Provide the (x, y) coordinate of the cell's center where the given text is located.  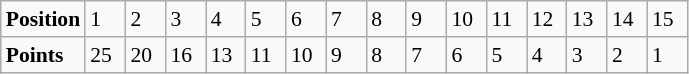
12 (547, 19)
15 (667, 19)
Points (43, 55)
14 (627, 19)
25 (105, 55)
20 (145, 55)
Position (43, 19)
16 (185, 55)
